Determine the (x, y) coordinate at the center of the cell enclosing the given text.  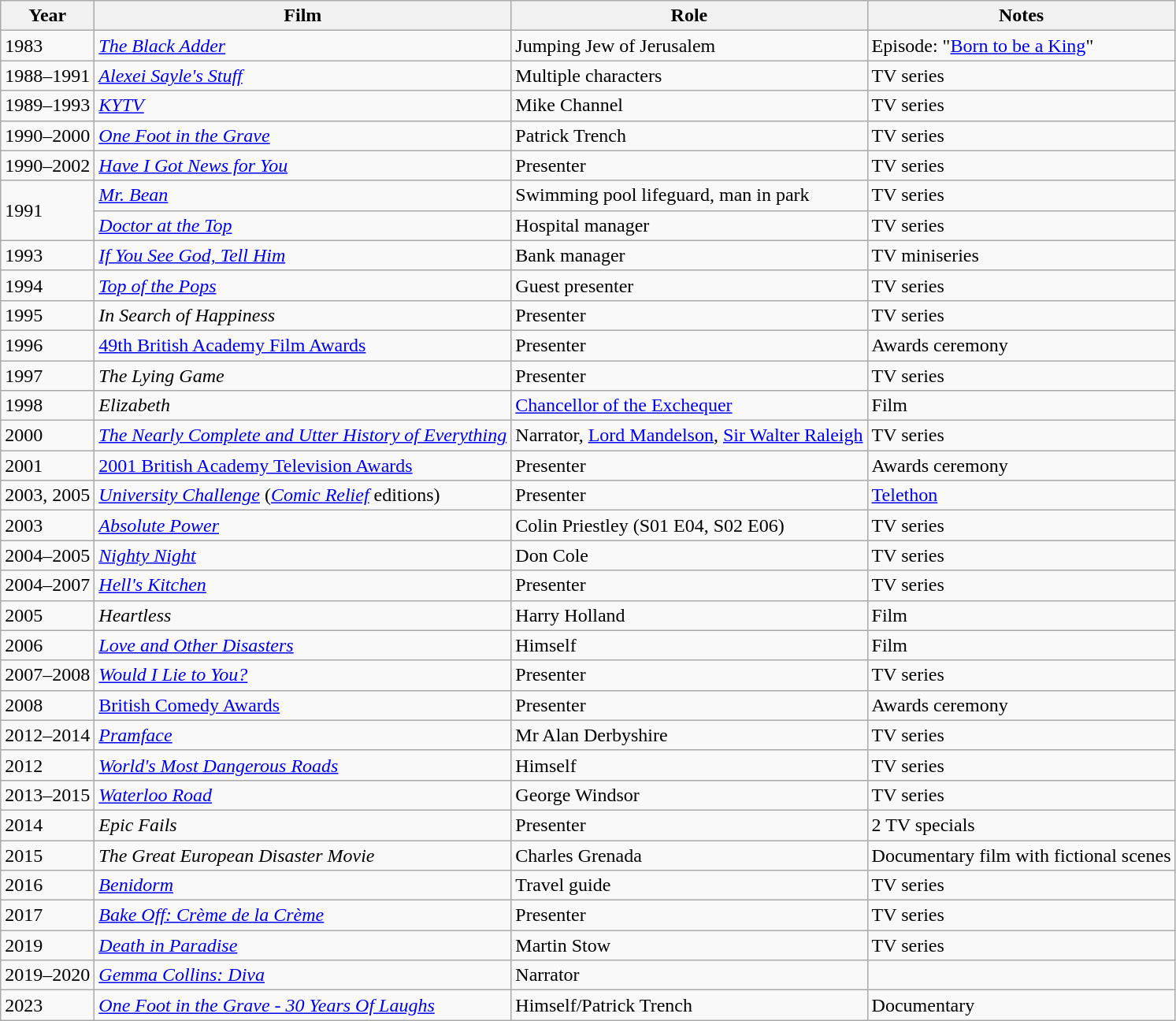
Don Cole (689, 555)
1990–2000 (47, 136)
Hospital manager (689, 225)
Guest presenter (689, 285)
Narrator, Lord Mandelson, Sir Walter Raleigh (689, 436)
Elizabeth (302, 406)
2001 (47, 466)
Bake Off: Crème de la Crème (302, 915)
Patrick Trench (689, 136)
1994 (47, 285)
Swimming pool lifeguard, man in park (689, 195)
2019 (47, 945)
1988–1991 (47, 76)
The Lying Game (302, 376)
1983 (47, 46)
2 TV specials (1021, 825)
One Foot in the Grave (302, 136)
Jumping Jew of Jerusalem (689, 46)
Alexei Sayle's Stuff (302, 76)
2016 (47, 885)
2004–2005 (47, 555)
2019–2020 (47, 975)
2005 (47, 615)
2007–2008 (47, 675)
Year (47, 16)
George Windsor (689, 795)
If You See God, Tell Him (302, 255)
Harry Holland (689, 615)
Mr Alan Derbyshire (689, 735)
Would I Lie to You? (302, 675)
The Black Adder (302, 46)
2000 (47, 436)
1995 (47, 315)
One Foot in the Grave - 30 Years Of Laughs (302, 1005)
British Comedy Awards (302, 705)
Martin Stow (689, 945)
Benidorm (302, 885)
1998 (47, 406)
In Search of Happiness (302, 315)
2013–2015 (47, 795)
University Challenge (Comic Relief editions) (302, 496)
TV miniseries (1021, 255)
Charles Grenada (689, 855)
2017 (47, 915)
2003 (47, 525)
Documentary film with fictional scenes (1021, 855)
Doctor at the Top (302, 225)
1993 (47, 255)
Mr. Bean (302, 195)
Colin Priestley (S01 E04, S02 E06) (689, 525)
1996 (47, 345)
Absolute Power (302, 525)
2003, 2005 (47, 496)
Death in Paradise (302, 945)
2006 (47, 645)
1990–2002 (47, 165)
Have I Got News for You (302, 165)
49th British Academy Film Awards (302, 345)
Travel guide (689, 885)
2008 (47, 705)
Waterloo Road (302, 795)
1989–1993 (47, 106)
2012 (47, 765)
2015 (47, 855)
Narrator (689, 975)
Pramface (302, 735)
Telethon (1021, 496)
Multiple characters (689, 76)
Top of the Pops (302, 285)
Epic Fails (302, 825)
1997 (47, 376)
2023 (47, 1005)
Documentary (1021, 1005)
2014 (47, 825)
Episode: "Born to be a King" (1021, 46)
World's Most Dangerous Roads (302, 765)
Nighty Night (302, 555)
Notes (1021, 16)
Himself/Patrick Trench (689, 1005)
Gemma Collins: Diva (302, 975)
Mike Channel (689, 106)
The Great European Disaster Movie (302, 855)
2012–2014 (47, 735)
The Nearly Complete and Utter History of Everything (302, 436)
2004–2007 (47, 585)
Role (689, 16)
Chancellor of the Exchequer (689, 406)
Hell's Kitchen (302, 585)
1991 (47, 210)
KYTV (302, 106)
Love and Other Disasters (302, 645)
2001 British Academy Television Awards (302, 466)
Bank manager (689, 255)
Heartless (302, 615)
